Search for the cell housing the specified text and yield its [X, Y] center coordinate. 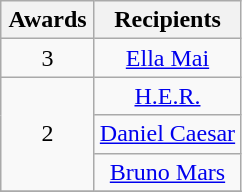
3 [48, 58]
Ella Mai [167, 58]
Bruno Mars [167, 172]
H.E.R. [167, 96]
Daniel Caesar [167, 134]
Awards [48, 20]
2 [48, 134]
Recipients [167, 20]
